From the cell containing the given text, extract its center point as [x, y] coordinate. 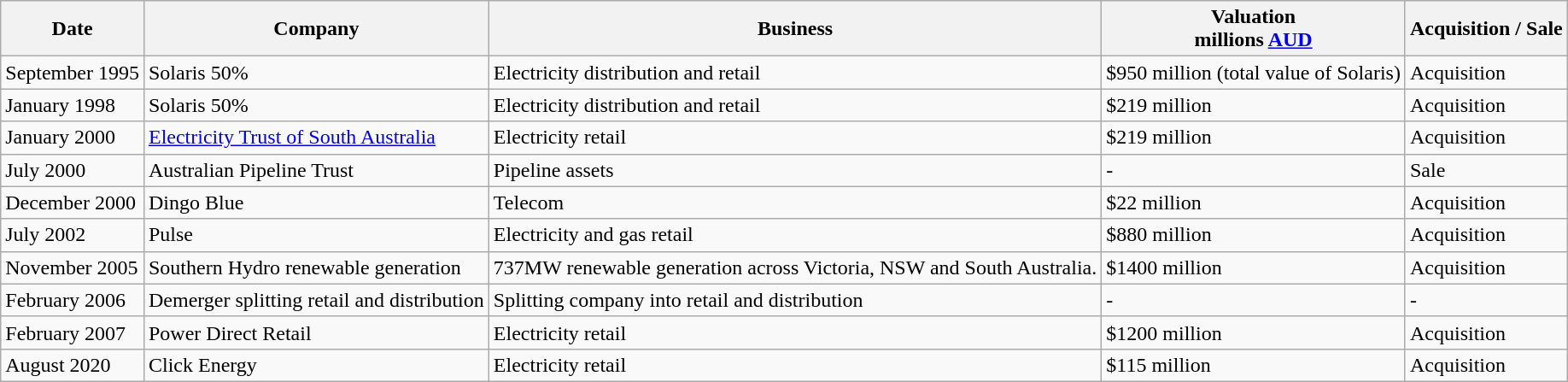
Sale [1486, 170]
Pulse [316, 235]
Pipeline assets [794, 170]
January 1998 [73, 105]
$1400 million [1254, 267]
Southern Hydro renewable generation [316, 267]
Click Energy [316, 365]
$22 million [1254, 203]
July 2002 [73, 235]
September 1995 [73, 73]
737MW renewable generation across Victoria, NSW and South Australia. [794, 267]
$115 million [1254, 365]
Splitting company into retail and distribution [794, 300]
$950 million (total value of Solaris) [1254, 73]
February 2006 [73, 300]
December 2000 [73, 203]
Dingo Blue [316, 203]
Power Direct Retail [316, 332]
Electricity and gas retail [794, 235]
August 2020 [73, 365]
Date [73, 29]
Company [316, 29]
November 2005 [73, 267]
$1200 million [1254, 332]
Australian Pipeline Trust [316, 170]
February 2007 [73, 332]
Valuationmillions AUD [1254, 29]
Acquisition / Sale [1486, 29]
Business [794, 29]
July 2000 [73, 170]
Demerger splitting retail and distribution [316, 300]
Telecom [794, 203]
January 2000 [73, 138]
Electricity Trust of South Australia [316, 138]
$880 million [1254, 235]
